Find where the given text appears and provide that cell's center as (x, y) coordinate. 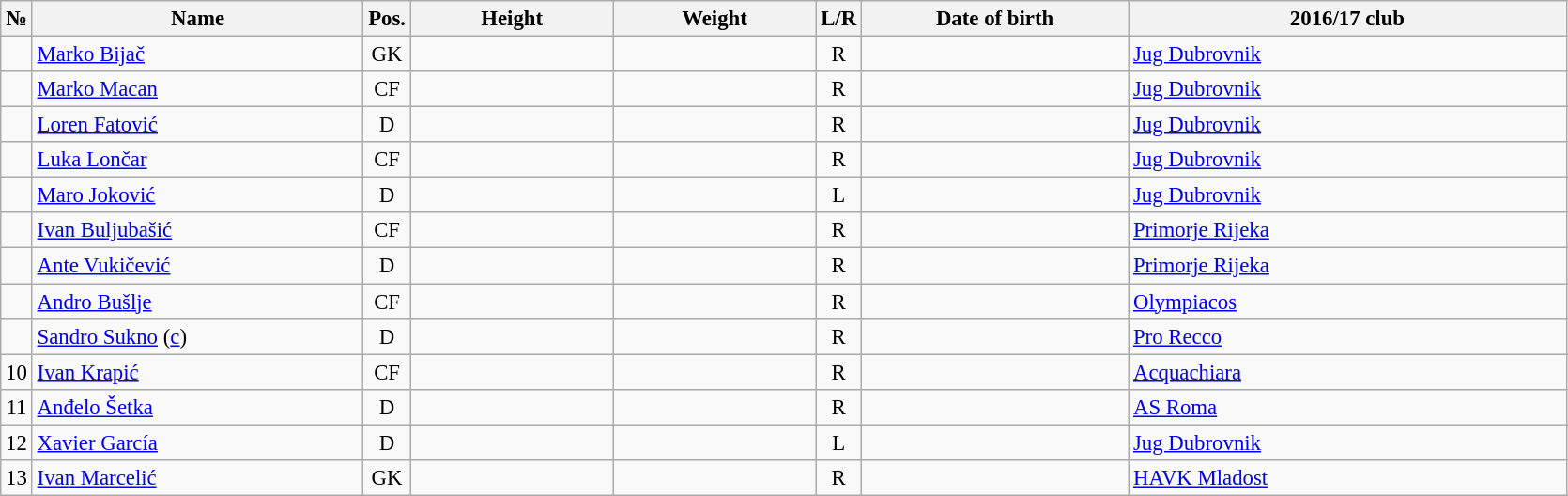
Height (512, 19)
Andro Bušlje (197, 302)
Maro Joković (197, 195)
Marko Macan (197, 89)
Ante Vukičević (197, 266)
2016/17 club (1348, 19)
Luka Lončar (197, 160)
12 (17, 442)
Date of birth (994, 19)
Ivan Buljubašić (197, 230)
Pro Recco (1348, 336)
Anđelo Šetka (197, 407)
Ivan Krapić (197, 372)
13 (17, 478)
Xavier García (197, 442)
Sandro Sukno (c) (197, 336)
10 (17, 372)
Loren Fatović (197, 125)
L/R (839, 19)
AS Roma (1348, 407)
11 (17, 407)
Name (197, 19)
Ivan Marcelić (197, 478)
Pos. (387, 19)
HAVK Mladost (1348, 478)
Olympiacos (1348, 302)
Acquachiara (1348, 372)
Weight (715, 19)
№ (17, 19)
Marko Bijač (197, 54)
